Pinpoint the cell where the given text exists, returning its [x, y] midpoint coordinate. 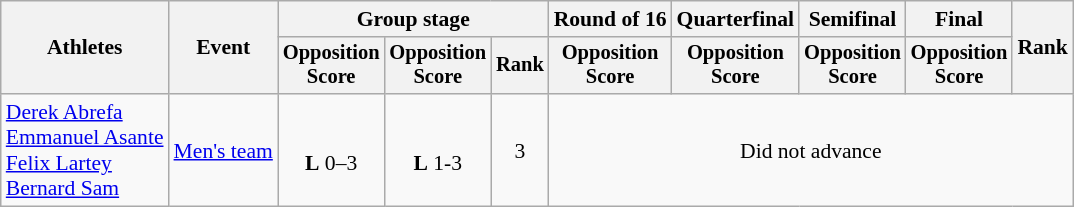
Did not advance [811, 150]
L 1-3 [438, 150]
Event [224, 48]
Quarterfinal [736, 19]
Men's team [224, 150]
Round of 16 [610, 19]
Athletes [85, 48]
3 [520, 150]
Derek AbrefaEmmanuel AsanteFelix LarteyBernard Sam [85, 150]
Final [960, 19]
Group stage [414, 19]
L 0–3 [332, 150]
Semifinal [852, 19]
